Provide the (x, y) coordinate of the cell's center where the given text is located.  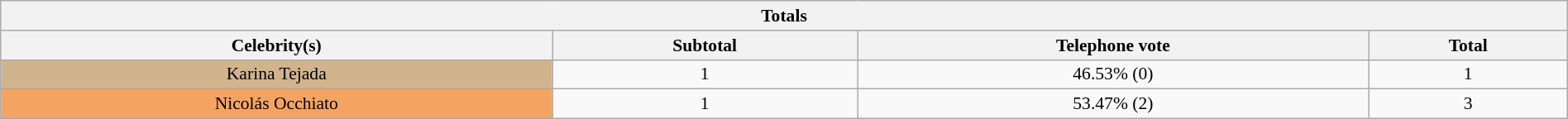
3 (1468, 104)
Total (1468, 45)
Telephone vote (1113, 45)
53.47% (2) (1113, 104)
Karina Tejada (276, 74)
Totals (784, 16)
46.53% (0) (1113, 74)
Celebrity(s) (276, 45)
Nicolás Occhiato (276, 104)
Subtotal (705, 45)
